Search for the cell housing the specified text and yield its (x, y) center coordinate. 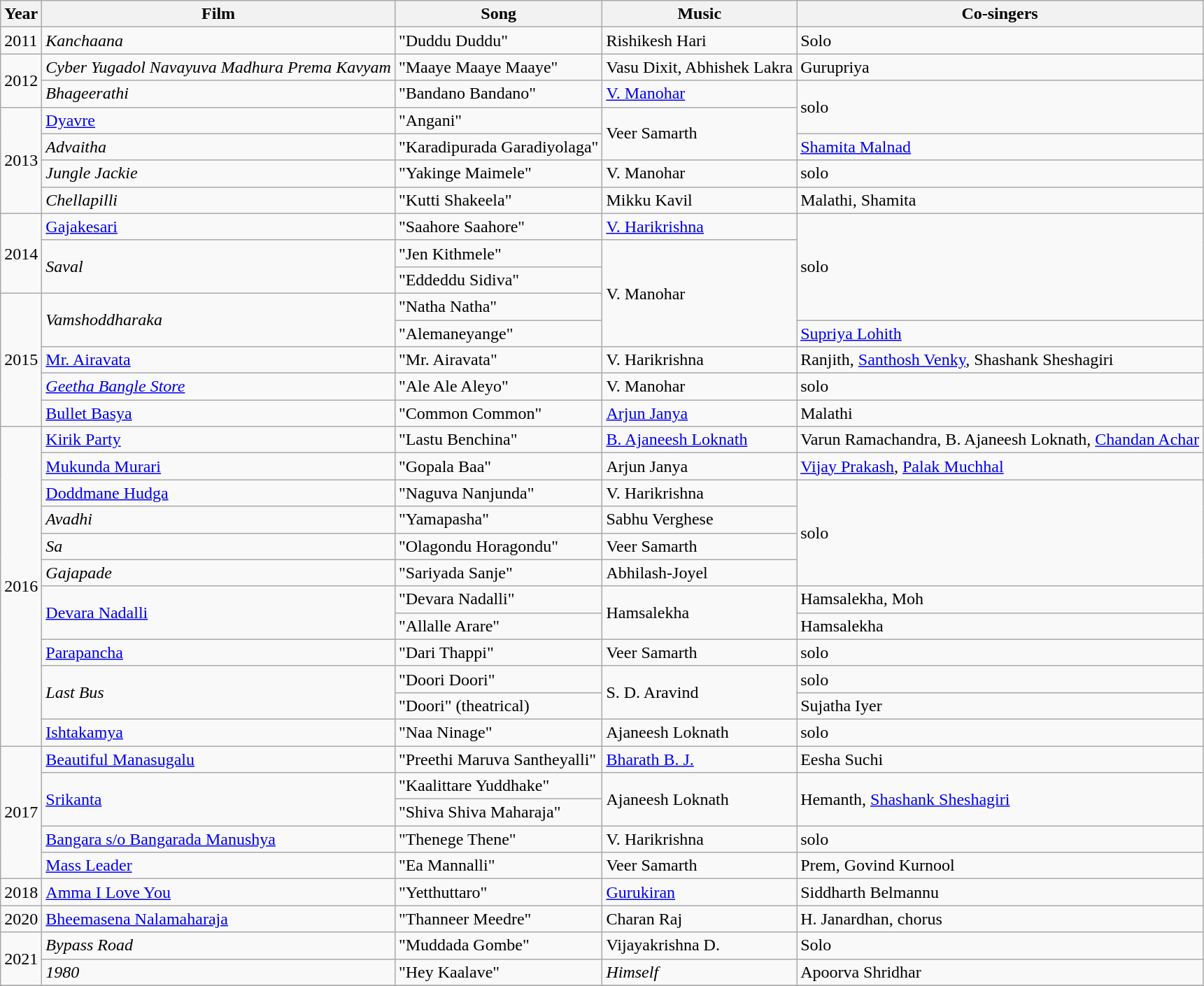
"Angani" (498, 120)
Mr. Airavata (218, 360)
Advaitha (218, 147)
Gajapade (218, 573)
Vasu Dixit, Abhishek Lakra (700, 67)
"Kaalittare Yuddhake" (498, 786)
Kirik Party (218, 440)
Parapancha (218, 652)
S. D. Aravind (700, 692)
Abhilash-Joyel (700, 573)
Charan Raj (700, 919)
Vijay Prakash, Palak Muchhal (1000, 466)
"Gopala Baa" (498, 466)
Bullet Basya (218, 413)
"Alemaneyange" (498, 334)
2011 (21, 41)
Sabhu Verghese (700, 520)
2021 (21, 959)
Gurukiran (700, 892)
"Ale Ale Aleyo" (498, 387)
Kanchaana (218, 41)
"Saahore Saahore" (498, 227)
Mass Leader (218, 866)
Supriya Lohith (1000, 334)
"Sariyada Sanje" (498, 573)
"Ea Mannalli" (498, 866)
"Yetthuttaro" (498, 892)
"Doori" (theatrical) (498, 706)
1980 (218, 972)
Music (700, 14)
"Eddeddu Sidiva" (498, 280)
Amma I Love You (218, 892)
Bypass Road (218, 945)
"Shiva Shiva Maharaja" (498, 813)
"Muddada Gombe" (498, 945)
"Jen Kithmele" (498, 253)
Geetha Bangle Store (218, 387)
"Mr. Airavata" (498, 360)
"Duddu Duddu" (498, 41)
Mikku Kavil (700, 200)
"Yamapasha" (498, 520)
Avadhi (218, 520)
Malathi (1000, 413)
Gurupriya (1000, 67)
"Bandano Bandano" (498, 94)
Hemanth, Shashank Sheshagiri (1000, 799)
2015 (21, 359)
Shamita Malnad (1000, 147)
"Dari Thappi" (498, 652)
"Maaye Maaye Maaye" (498, 67)
Last Bus (218, 692)
Siddharth Belmannu (1000, 892)
Bharath B. J. (700, 759)
Rishikesh Hari (700, 41)
Co-singers (1000, 14)
H. Janardhan, chorus (1000, 919)
B. Ajaneesh Loknath (700, 440)
"Natha Natha" (498, 306)
Dyavre (218, 120)
Doddmane Hudga (218, 493)
Ranjith, Santhosh Venky, Shashank Sheshagiri (1000, 360)
"Thenege Thene" (498, 839)
Malathi, Shamita (1000, 200)
"Karadipurada Garadiyolaga" (498, 147)
2018 (21, 892)
Film (218, 14)
Varun Ramachandra, B. Ajaneesh Loknath, Chandan Achar (1000, 440)
Year (21, 14)
"Naa Ninage" (498, 732)
Ishtakamya (218, 732)
"Doori Doori" (498, 679)
"Lastu Benchina" (498, 440)
Sujatha Iyer (1000, 706)
Vamshoddharaka (218, 320)
Bangara s/o Bangarada Manushya (218, 839)
Gajakesari (218, 227)
Cyber Yugadol Navayuva Madhura Prema Kavyam (218, 67)
Eesha Suchi (1000, 759)
2017 (21, 812)
"Naguva Nanjunda" (498, 493)
Prem, Govind Kurnool (1000, 866)
Hamsalekha, Moh (1000, 599)
"Olagondu Horagondu" (498, 546)
Bhageerathi (218, 94)
"Devara Nadalli" (498, 599)
Beautiful Manasugalu (218, 759)
2012 (21, 80)
Bheemasena Nalamaharaja (218, 919)
Devara Nadalli (218, 613)
2014 (21, 253)
"Allalle Arare" (498, 626)
Vijayakrishna D. (700, 945)
Apoorva Shridhar (1000, 972)
Mukunda Murari (218, 466)
"Common Common" (498, 413)
Sa (218, 546)
"Kutti Shakeela" (498, 200)
Jungle Jackie (218, 173)
2013 (21, 160)
Himself (700, 972)
"Preethi Maruva Santheyalli" (498, 759)
Srikanta (218, 799)
2016 (21, 586)
"Yakinge Maimele" (498, 173)
Saval (218, 266)
"Thanneer Meedre" (498, 919)
"Hey Kaalave" (498, 972)
Song (498, 14)
Chellapilli (218, 200)
2020 (21, 919)
